From the cell containing the given text, extract its center point as (x, y) coordinate. 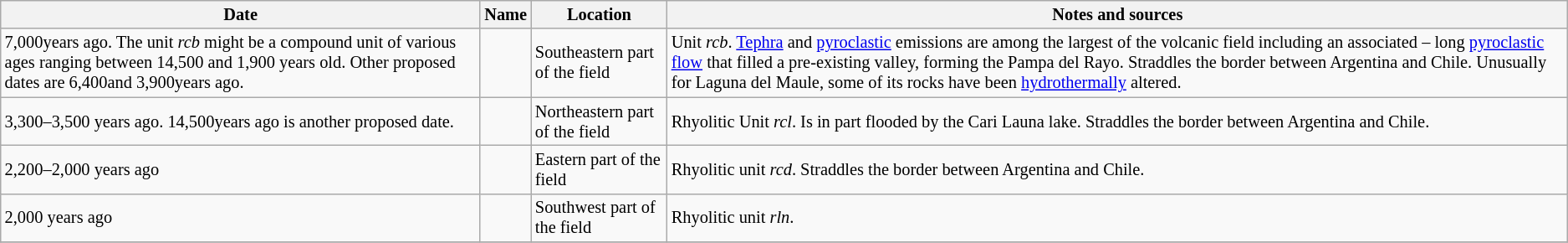
Rhyolitic Unit rcl. Is in part flooded by the Cari Launa lake. Straddles the border between Argentina and Chile. (1117, 121)
Name (505, 14)
Eastern part of the field (599, 169)
Rhyolitic unit rcd. Straddles the border between Argentina and Chile. (1117, 169)
2,000 years ago (241, 218)
Location (599, 14)
Notes and sources (1117, 14)
2,200–2,000 years ago (241, 169)
Southwest part of the field (599, 218)
Date (241, 14)
Southeastern part of the field (599, 63)
Rhyolitic unit rln. (1117, 218)
Northeastern part of the field (599, 121)
3,300–3,500 years ago. 14,500years ago is another proposed date. (241, 121)
